Return the [X, Y] coordinate for the center point of the cell that contains the specified text.  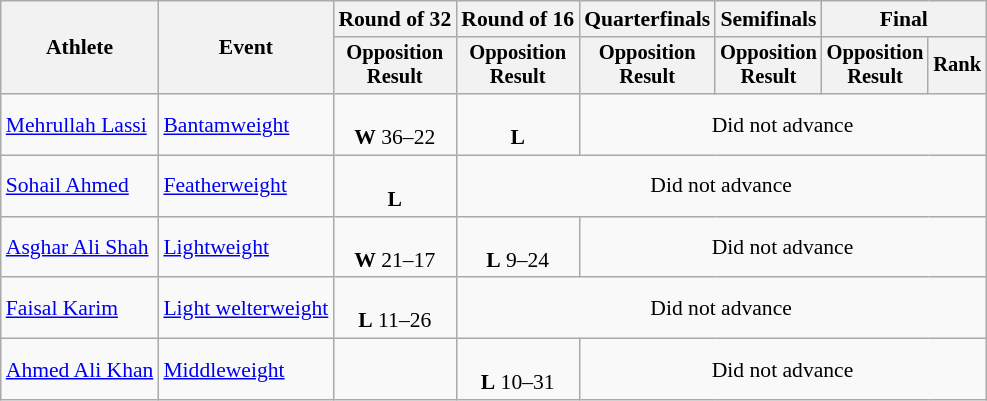
L 9–24 [518, 248]
Rank [957, 66]
L 11–26 [394, 308]
Semifinals [768, 19]
Faisal Karim [80, 308]
Round of 32 [394, 19]
Athlete [80, 48]
Round of 16 [518, 19]
Featherweight [246, 186]
Mehrullah Lassi [80, 124]
Lightweight [246, 248]
Middleweight [246, 370]
Ahmed Ali Khan [80, 370]
W 36–22 [394, 124]
Bantamweight [246, 124]
Sohail Ahmed [80, 186]
Asghar Ali Shah [80, 248]
Final [904, 19]
W 21–17 [394, 248]
L 10–31 [518, 370]
Light welterweight [246, 308]
Quarterfinals [647, 19]
Event [246, 48]
